Return (x, y) of the center of cell containing provided text 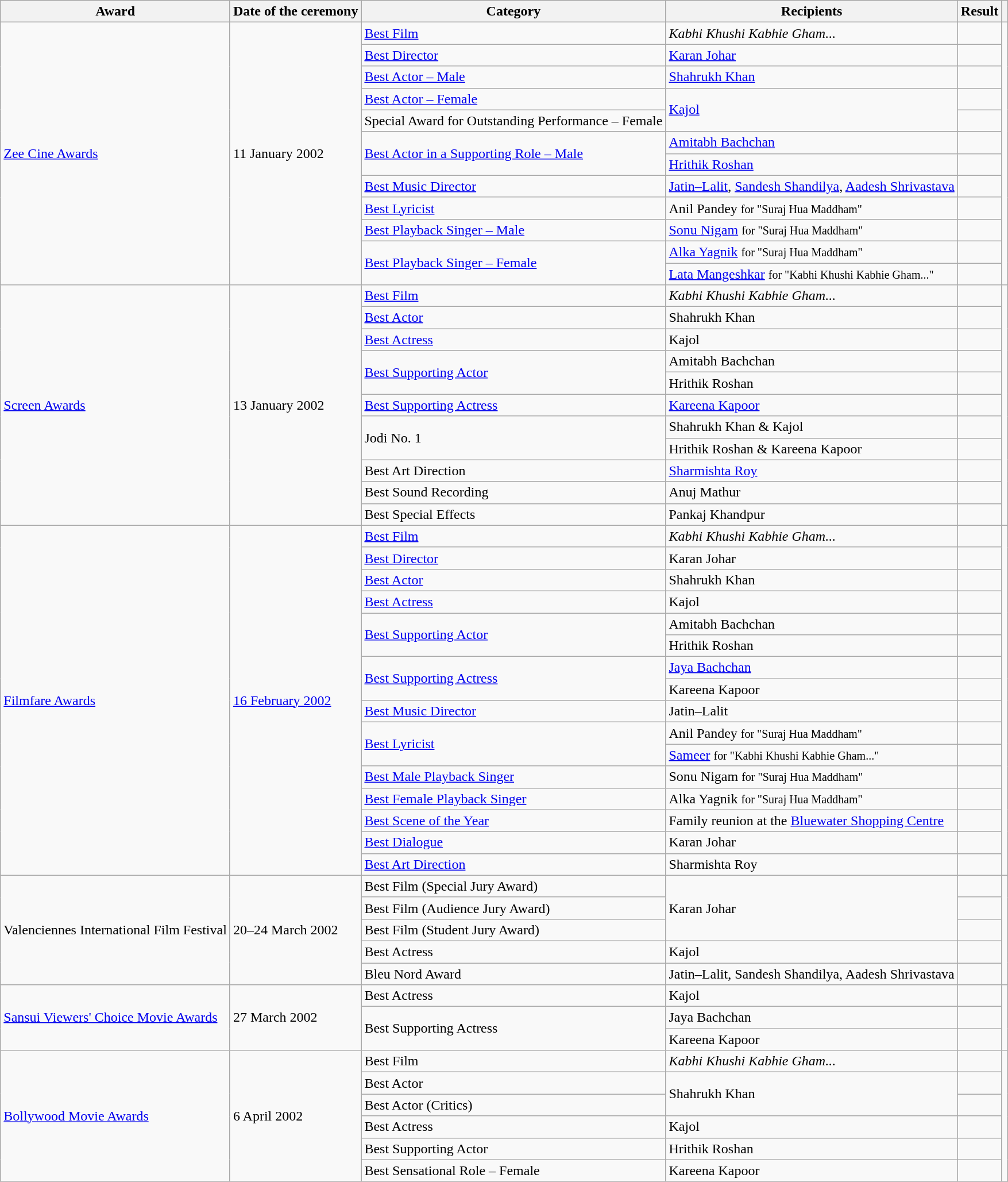
20–24 March 2002 (295, 930)
Award (115, 11)
Best Actor – Female (513, 99)
Best Female Playback Singer (513, 799)
Pankaj Khandpur (812, 514)
Best Dialogue (513, 842)
Bleu Nord Award (513, 974)
Date of the ceremony (295, 11)
Best Male Playback Singer (513, 777)
Jodi No. 1 (513, 438)
Zee Cine Awards (115, 154)
Valenciennes International Film Festival (115, 930)
6 April 2002 (295, 1116)
Jatin–Lalit (812, 711)
Best Sensational Role – Female (513, 1171)
Best Special Effects (513, 514)
13 January 2002 (295, 406)
Best Film (Special Jury Award) (513, 886)
Best Sound Recording (513, 492)
Recipients (812, 11)
Best Playback Singer – Female (513, 263)
Sameer for "Kabhi Khushi Kabhie Gham..." (812, 755)
Best Actor (Critics) (513, 1105)
Family reunion at the Bluewater Shopping Centre (812, 821)
Best Actor in a Supporting Role – Male (513, 153)
Sansui Viewers' Choice Movie Awards (115, 1018)
27 March 2002 (295, 1018)
11 January 2002 (295, 154)
Lata Mangeshkar for "Kabhi Khushi Kabhie Gham..." (812, 274)
Result (979, 11)
Filmfare Awards (115, 700)
Best Actor – Male (513, 77)
Best Playback Singer – Male (513, 230)
Bollywood Movie Awards (115, 1116)
16 February 2002 (295, 700)
Screen Awards (115, 406)
Shahrukh Khan & Kajol (812, 427)
Best Film (Student Jury Award) (513, 930)
Category (513, 11)
Special Award for Outstanding Performance – Female (513, 121)
Best Film (Audience Jury Award) (513, 908)
Hrithik Roshan & Kareena Kapoor (812, 449)
Best Scene of the Year (513, 821)
Anuj Mathur (812, 492)
